Detect which cell encompasses the target text, then output its [X, Y] center coordinate. 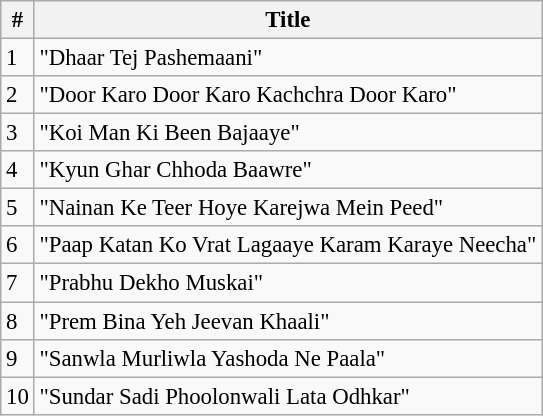
"Sanwla Murliwla Yashoda Ne Paala" [288, 358]
# [18, 20]
"Sundar Sadi Phoolonwali Lata Odhkar" [288, 396]
3 [18, 133]
8 [18, 321]
"Prabhu Dekho Muskai" [288, 283]
"Koi Man Ki Been Bajaaye" [288, 133]
6 [18, 245]
1 [18, 58]
2 [18, 95]
7 [18, 283]
5 [18, 208]
"Kyun Ghar Chhoda Baawre" [288, 170]
4 [18, 170]
"Prem Bina Yeh Jeevan Khaali" [288, 321]
"Dhaar Tej Pashemaani" [288, 58]
"Nainan Ke Teer Hoye Karejwa Mein Peed" [288, 208]
10 [18, 396]
"Door Karo Door Karo Kachchra Door Karo" [288, 95]
9 [18, 358]
"Paap Katan Ko Vrat Lagaaye Karam Karaye Neecha" [288, 245]
Title [288, 20]
